Return (X, Y) of the center of cell containing provided text 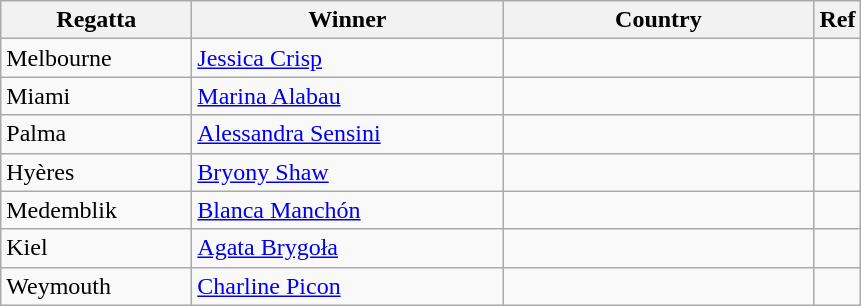
Palma (96, 134)
Ref (838, 20)
Blanca Manchón (348, 210)
Kiel (96, 248)
Melbourne (96, 58)
Jessica Crisp (348, 58)
Medemblik (96, 210)
Charline Picon (348, 286)
Bryony Shaw (348, 172)
Country (658, 20)
Marina Alabau (348, 96)
Winner (348, 20)
Hyères (96, 172)
Regatta (96, 20)
Weymouth (96, 286)
Alessandra Sensini (348, 134)
Miami (96, 96)
Agata Brygoła (348, 248)
